From the cell containing the given text, extract its center point as (x, y) coordinate. 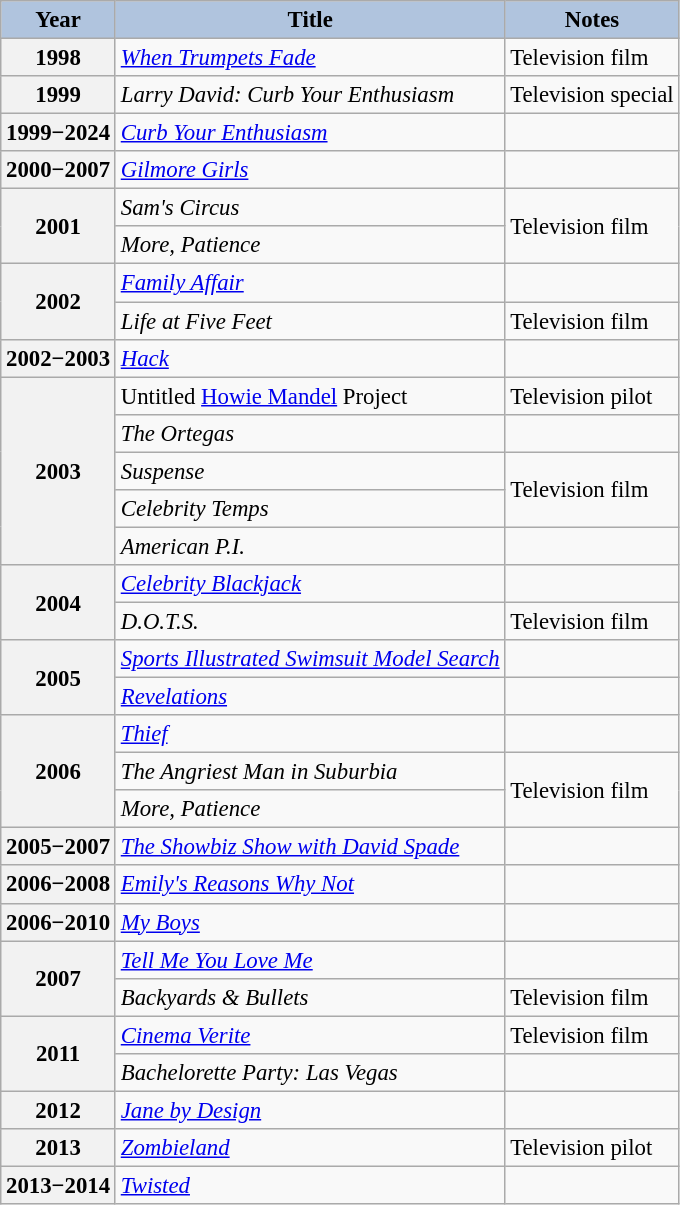
Year (58, 20)
The Showbiz Show with David Spade (310, 847)
Thief (310, 734)
1999−2024 (58, 133)
2007 (58, 978)
D.O.T.S. (310, 621)
2004 (58, 602)
2000−2007 (58, 170)
Revelations (310, 697)
Notes (592, 20)
Curb Your Enthusiasm (310, 133)
Bachelorette Party: Las Vegas (310, 1073)
Zombieland (310, 1148)
Backyards & Bullets (310, 997)
Hack (310, 358)
Sam's Circus (310, 208)
Celebrity Blackjack (310, 584)
Television special (592, 95)
2003 (58, 471)
1999 (58, 95)
1998 (58, 58)
2002−2003 (58, 358)
2013−2014 (58, 1185)
Twisted (310, 1185)
2006 (58, 772)
Tell Me You Love Me (310, 960)
2006−2010 (58, 922)
2005−2007 (58, 847)
My Boys (310, 922)
Cinema Verite (310, 1035)
Jane by Design (310, 1110)
2001 (58, 226)
The Angriest Man in Suburbia (310, 772)
Emily's Reasons Why Not (310, 885)
2005 (58, 678)
2006−2008 (58, 885)
2012 (58, 1110)
Larry David: Curb Your Enthusiasm (310, 95)
Family Affair (310, 283)
Sports Illustrated Swimsuit Model Search (310, 659)
2011 (58, 1054)
When Trumpets Fade (310, 58)
Celebrity Temps (310, 509)
Title (310, 20)
American P.I. (310, 546)
2013 (58, 1148)
Gilmore Girls (310, 170)
Untitled Howie Mandel Project (310, 396)
Suspense (310, 471)
The Ortegas (310, 433)
Life at Five Feet (310, 321)
2002 (58, 302)
